Output the [X, Y] coordinate of the center of the cell containing the given text.  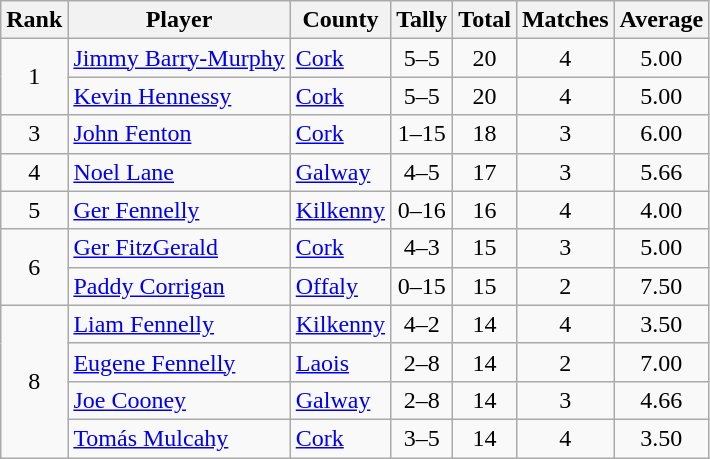
Tomás Mulcahy [179, 438]
16 [485, 210]
4.66 [662, 400]
18 [485, 134]
Noel Lane [179, 172]
4.00 [662, 210]
John Fenton [179, 134]
4–2 [422, 324]
Ger FitzGerald [179, 248]
Kevin Hennessy [179, 96]
0–15 [422, 286]
Tally [422, 20]
Total [485, 20]
0–16 [422, 210]
7.00 [662, 362]
8 [34, 381]
Ger Fennelly [179, 210]
Average [662, 20]
5 [34, 210]
1 [34, 77]
6 [34, 267]
Joe Cooney [179, 400]
Liam Fennelly [179, 324]
3–5 [422, 438]
1–15 [422, 134]
4–3 [422, 248]
Player [179, 20]
17 [485, 172]
4–5 [422, 172]
Eugene Fennelly [179, 362]
Jimmy Barry-Murphy [179, 58]
7.50 [662, 286]
6.00 [662, 134]
Laois [340, 362]
5.66 [662, 172]
Paddy Corrigan [179, 286]
County [340, 20]
Rank [34, 20]
Matches [565, 20]
Offaly [340, 286]
